Pinpoint the cell where the given text exists, returning its (X, Y) midpoint coordinate. 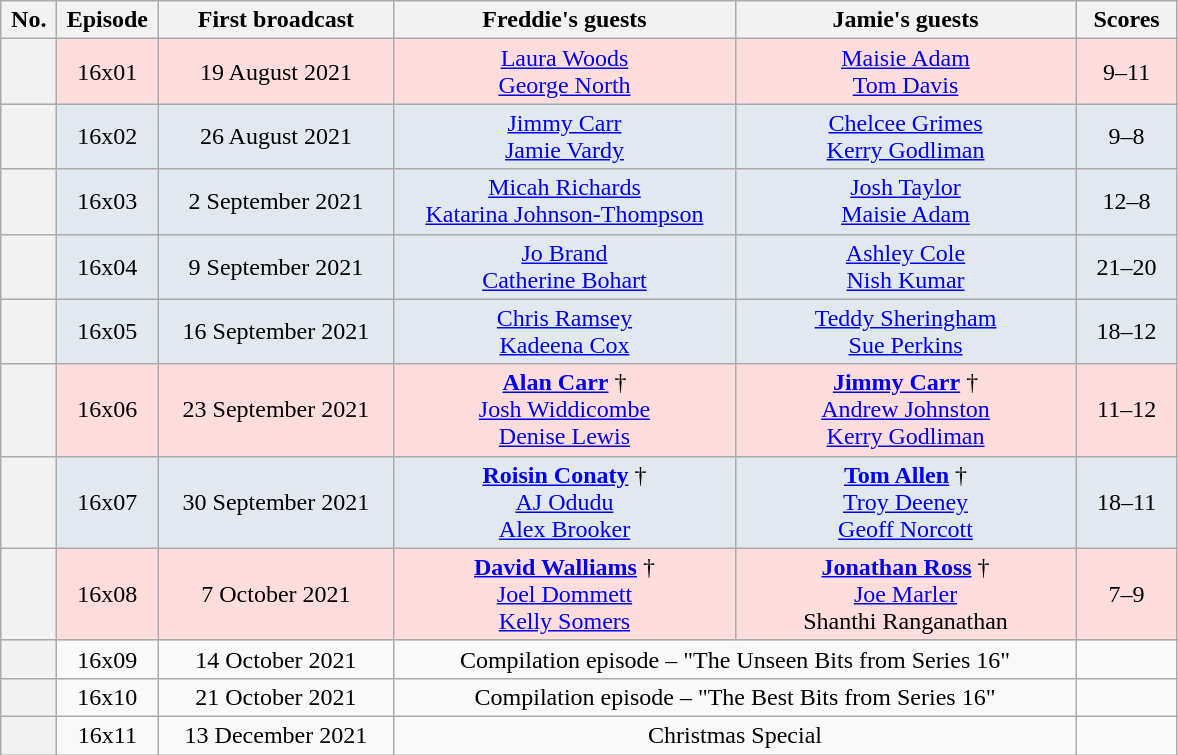
13 December 2021 (276, 735)
16x04 (108, 266)
Maisie AdamTom Davis (906, 72)
16x09 (108, 659)
16 September 2021 (276, 332)
16x10 (108, 697)
26 August 2021 (276, 136)
First broadcast (276, 20)
Compilation episode – "The Unseen Bits from Series 16" (735, 659)
Ashley ColeNish Kumar (906, 266)
30 September 2021 (276, 502)
Compilation episode – "The Best Bits from Series 16" (735, 697)
21–20 (1126, 266)
23 September 2021 (276, 410)
16x08 (108, 594)
16x01 (108, 72)
2 September 2021 (276, 202)
9 September 2021 (276, 266)
Jo BrandCatherine Bohart (564, 266)
16x03 (108, 202)
Alan Carr †Josh WiddicombeDenise Lewis (564, 410)
18–12 (1126, 332)
9–11 (1126, 72)
Josh TaylorMaisie Adam (906, 202)
16x07 (108, 502)
Jonathan Ross †Joe MarlerShanthi Ranganathan (906, 594)
7 October 2021 (276, 594)
Jimmy CarrJamie Vardy (564, 136)
No. (29, 20)
Scores (1126, 20)
16x11 (108, 735)
14 October 2021 (276, 659)
12–8 (1126, 202)
Jamie's guests (906, 20)
16x05 (108, 332)
Jimmy Carr †Andrew JohnstonKerry Godliman (906, 410)
Christmas Special (735, 735)
Roisin Conaty †AJ OduduAlex Brooker (564, 502)
16x06 (108, 410)
19 August 2021 (276, 72)
Micah RichardsKatarina Johnson-Thompson (564, 202)
7–9 (1126, 594)
David Walliams †Joel DommettKelly Somers (564, 594)
18–11 (1126, 502)
11–12 (1126, 410)
16x02 (108, 136)
Chelcee GrimesKerry Godliman (906, 136)
Episode (108, 20)
Laura WoodsGeorge North (564, 72)
Chris RamseyKadeena Cox (564, 332)
Teddy SheringhamSue Perkins (906, 332)
9–8 (1126, 136)
Freddie's guests (564, 20)
Tom Allen †Troy DeeneyGeoff Norcott (906, 502)
21 October 2021 (276, 697)
